Provide the (X, Y) coordinate of the cell's center where the given text is located.  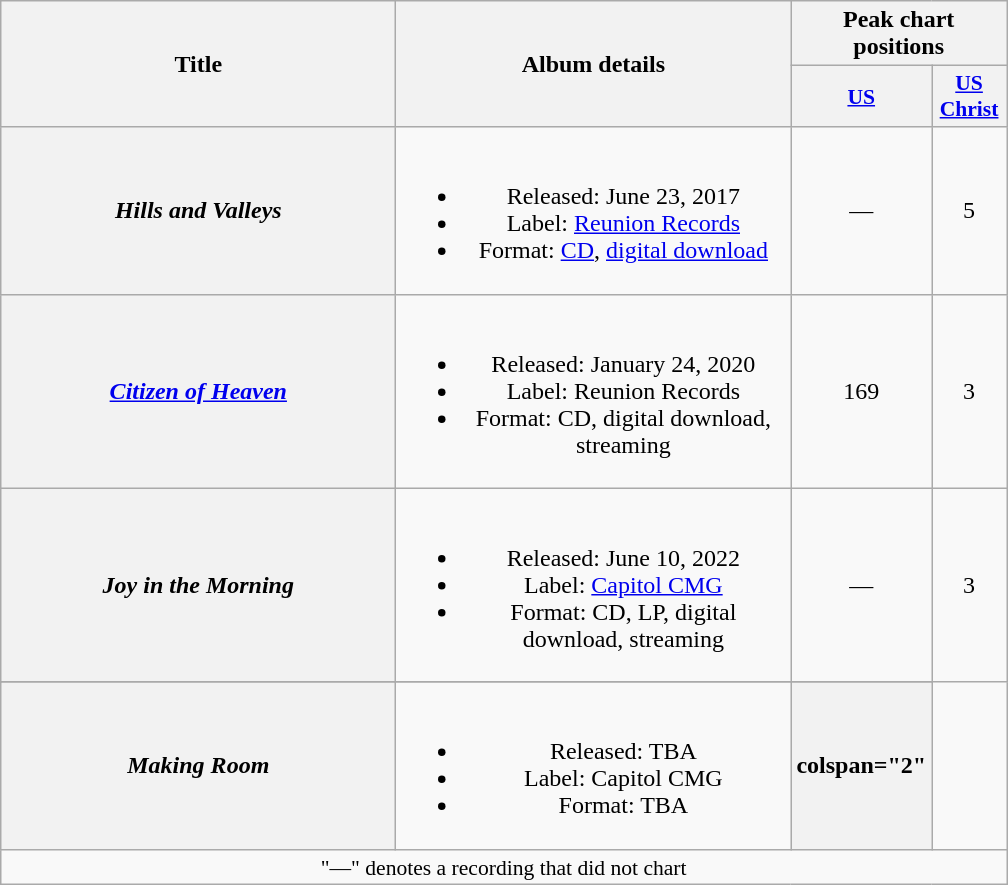
Released: TBALabel: Capitol CMGFormat: TBA (594, 766)
169 (862, 391)
Released: June 23, 2017Label: Reunion RecordsFormat: CD, digital download (594, 210)
Released: June 10, 2022Label: Capitol CMGFormat: CD, LP, digital download, streaming (594, 585)
Joy in the Morning (198, 585)
"—" denotes a recording that did not chart (504, 867)
Album details (594, 64)
Title (198, 64)
5 (970, 210)
Making Room (198, 766)
Released: January 24, 2020 Label: Reunion RecordsFormat: CD, digital download, streaming (594, 391)
Hills and Valleys (198, 210)
USChrist (970, 96)
Citizen of Heaven (198, 391)
colspan="2" (862, 766)
US (862, 96)
Peak chart positions (899, 34)
